Locate the cell with the specified text and output its [X, Y] center coordinate. 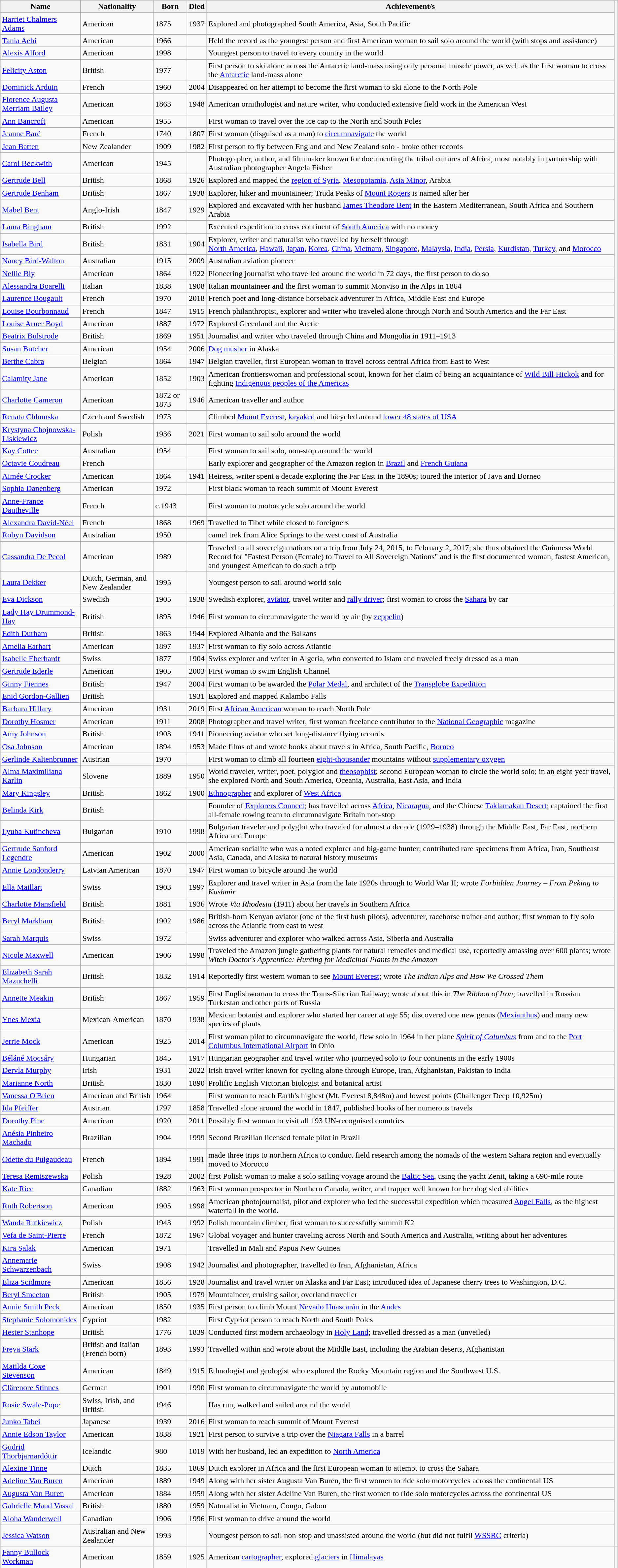
1942 [197, 1265]
First woman to sail solo around the world [410, 433]
Nicole Maxwell [40, 955]
Alessandra Boarelli [40, 286]
Laura Bingham [40, 227]
2002 [197, 1176]
Italian mountaineer and the first woman to summit Monviso in the Alps in 1864 [410, 286]
1850 [170, 1307]
1830 [170, 1083]
Slovene [117, 776]
first Polish woman to make a solo sailing voyage around the Baltic Sea, using the yacht Zenit, taking a 690-mile route [410, 1176]
Charlotte Mansfield [40, 904]
camel trek from Alice Springs to the west coast of Australia [410, 535]
1807 [197, 134]
1955 [170, 121]
Youngest person to sail non-stop and unassisted around the world (but did not fulfil WSSRC criteria) [410, 1535]
Eliza Scidmore [40, 1282]
Gertrude Sanford Legendre [40, 853]
Ynes Mexia [40, 1019]
1862 [170, 793]
1999 [197, 1137]
Laurence Bougault [40, 299]
Swiss, Irish, and British [117, 1405]
Dervla Murphy [40, 1071]
Odette du Puigaudeau [40, 1159]
1019 [197, 1451]
Eva Dickson [40, 599]
1797 [170, 1108]
1986 [197, 921]
Susan Butcher [40, 349]
Sarah Marquis [40, 938]
1740 [170, 134]
Second Brazilian licensed female pilot in Brazil [410, 1137]
Jessica Watson [40, 1535]
Global voyager and hunter traveling across North and South America and Australia, writing about her adventures [410, 1235]
First woman to reach Earth's highest (Mt. Everest 8,848m) and lowest points (Challenger Deep 10,925m) [410, 1096]
Australian and New Zealander [117, 1535]
Japanese [117, 1422]
Annie Smith Peck [40, 1307]
1963 [197, 1189]
1948 [197, 104]
Jerrie Mock [40, 1041]
Explored and mapped the region of Syria, Mesopotamia, Asia Minor, Arabia [410, 180]
Ella Maillart [40, 887]
1951 [197, 336]
1996 [197, 1519]
Vefa de Saint-Pierre [40, 1235]
1776 [170, 1332]
Irish [117, 1071]
1953 [197, 747]
First woman to drive around the world [410, 1519]
Junko Tabei [40, 1422]
Anne-France Dautheville [40, 505]
Held the record as the youngest person and first American woman to sail solo around the world (with stops and assistance) [410, 41]
Nancy Bird-Walton [40, 261]
Lady Hay Drummond-Hay [40, 616]
1911 [170, 721]
1909 [170, 146]
2003 [197, 671]
1882 [170, 1189]
Has run, walked and sailed around the world [410, 1405]
1920 [170, 1121]
1973 [170, 417]
Kay Cottee [40, 451]
Made films of and wrote books about travels in Africa, South Pacific, Borneo [410, 747]
Travelled within and wrote about the Middle East, including the Arabian deserts, Afghanistan [410, 1349]
Stephanie Solomonides [40, 1320]
Achievement/s [410, 7]
Mexican botanist and explorer who started her career at age 55; discovered one new genus (Mexianthus) and many new species of plants [410, 1019]
Wanda Rutkiewicz [40, 1223]
2008 [197, 721]
Irish travel writer known for cycling alone through Europe, Iran, Afghanistan, Pakistan to India [410, 1071]
Annemarie Schwarzenbach [40, 1265]
Swiss adventurer and explorer who walked across Asia, Siberia and Australia [410, 938]
Teresa Remiszewska [40, 1176]
Amy Johnson [40, 734]
French philanthropist, explorer and writer who traveled alone through North and South America and the Far East [410, 311]
Annie Edson Taylor [40, 1434]
Robyn Davidson [40, 535]
Early explorer and geographer of the Amazon region in Brazil and French Guiana [410, 464]
Beatrix Bulstrode [40, 336]
Along with her sister Augusta Van Buren, the first women to ride solo motorcycles across the continental US [410, 1481]
Carol Beckwith [40, 163]
Ginny Fiennes [40, 684]
Conducted first modern archaeology in Holy Land; travelled dressed as a man (unveiled) [410, 1332]
Dorothy Hosmer [40, 721]
1989 [170, 557]
Charlotte Cameron [40, 400]
1997 [197, 887]
First woman to reach summit of Mount Everest [410, 1422]
French poet and long-distance horseback adventurer in Africa, Middle East and Europe [410, 299]
2011 [197, 1121]
Gabrielle Maud Vassal [40, 1506]
Explorer and travel writer in Asia from the late 1920s through to World War II; wrote Forbidden Journey – From Peking to Kashmir [410, 887]
Enid Gordon-Gallien [40, 696]
Laura Dekker [40, 583]
1966 [170, 41]
Octavie Coudreau [40, 464]
First woman to sail solo, non-stop around the world [410, 451]
Executed expedition to cross continent of South America with no money [410, 227]
Krystyna Chojnowska-Liskiewicz [40, 433]
1967 [197, 1235]
Wrote Via Rhodesia (1911) about her travels in Southern Africa [410, 904]
1979 [197, 1295]
1856 [170, 1282]
Photographer and travel writer, first woman freelance contributor to the National Geographic magazine [410, 721]
Dominick Arduin [40, 87]
Journalist and photographer, travelled to Iran, Afghanistan, Africa [410, 1265]
1991 [197, 1159]
1839 [197, 1332]
American cartographer, explored glaciers in Himalayas [410, 1557]
Prolific English Victorian biologist and botanical artist [410, 1083]
Belgian [117, 361]
1897 [170, 646]
1969 [197, 523]
First woman to motorcycle solo around the world [410, 505]
Jean Batten [40, 146]
Brazilian [117, 1137]
1872 or 1873 [170, 400]
Disappeared on her attempt to become the first woman to ski alone to the North Pole [410, 87]
First person to fly between England and New Zealand solo - broke other records [410, 146]
1893 [170, 1349]
2022 [197, 1071]
Béláné Mocsáry [40, 1058]
Rosie Swale-Pope [40, 1405]
First African American woman to reach North Pole [410, 709]
Explored Albania and the Balkans [410, 633]
Anglo-Irish [117, 210]
1929 [197, 210]
First woman (disguised as a man) to circumnavigate the world [410, 134]
1922 [197, 273]
Mountaineer, cruising sailor, overland traveller [410, 1295]
1977 [170, 70]
Barbara Hillary [40, 709]
Explored and mapped Kalambo Falls [410, 696]
Ann Bancroft [40, 121]
Alexine Tinne [40, 1468]
1832 [170, 976]
Gerlinde Kaltenbrunner [40, 759]
Felicity Aston [40, 70]
1935 [197, 1307]
First Cypriot person to reach North and South Poles [410, 1320]
Matilda Coxe Stevenson [40, 1370]
Mary Kingsley [40, 793]
Cypriot [117, 1320]
First woman to climb all fourteen eight-thousander mountains without supplementary oxygen [410, 759]
First person to survive a trip over the Niagara Falls in a barrel [410, 1434]
New Zealander [117, 146]
American traveller and author [410, 400]
Swedish [117, 599]
Renata Chlumska [40, 417]
Journalist and writer who traveled through China and Mongolia in 1911–1913 [410, 336]
2014 [197, 1041]
1960 [170, 87]
1875 [170, 24]
Mabel Bent [40, 210]
First woman to be awarded the Polar Medal, and architect of the Transglobe Expedition [410, 684]
1949 [197, 1481]
Dutch [117, 1468]
Isabelle Eberhardt [40, 658]
Travelled in Mali and Papua New Guinea [410, 1248]
Czech and Swedish [117, 417]
Bulgarian traveler and polyglot who traveled for almost a decade (1929–1938) through the Middle East, Far East, northern Africa and Europe [410, 831]
Belgian traveller, first European woman to travel across central Africa from East to West [410, 361]
Reportedly first western woman to see Mount Everest; wrote The Indian Alps and How We Crossed Them [410, 976]
Anésia Pinheiro Machado [40, 1137]
Ida Pfeiffer [40, 1108]
Along with her sister Adeline Van Buren, the first women to ride solo motorcycles across the continental US [410, 1493]
American photojournalist, pilot and explorer who led the successful expedition which measured Angel Falls, as the highest waterfall in the world. [410, 1205]
Dog musher in Alaska [410, 349]
Belinda Kirk [40, 810]
Born [170, 7]
2006 [197, 349]
Aloha Wanderwell [40, 1519]
Alexandra David-Néel [40, 523]
made three trips to northern Africa to conduct field research among the nomads of the western Sahara region and eventually moved to Morocco [410, 1159]
1852 [170, 378]
c.1943 [170, 505]
Freya Stark [40, 1349]
1990 [197, 1388]
Gertrude Ederle [40, 671]
Annette Meakin [40, 998]
1964 [170, 1096]
Naturalist in Vietnam, Congo, Gabon [410, 1506]
2009 [197, 261]
Louise Arner Boyd [40, 324]
Youngest person to travel to every country in the world [410, 53]
First person to climb Mount Nevado Huascarán in the Andes [410, 1307]
Cassandra De Pecol [40, 557]
1944 [197, 633]
Calamity Jane [40, 378]
2000 [197, 853]
First woman to circumnavigate the world by air (by zeppelin) [410, 616]
Gertrude Benham [40, 193]
1939 [170, 1422]
2016 [197, 1422]
Dutch explorer in Africa and the first European woman to attempt to cross the Sahara [410, 1468]
1971 [170, 1248]
1831 [170, 244]
Nationality [117, 7]
Youngest person to sail around world solo [410, 583]
Latvian American [117, 870]
1835 [170, 1468]
1872 [170, 1235]
Name [40, 7]
Bulgarian [117, 831]
Mexican-American [117, 1019]
Hester Stanhope [40, 1332]
German [117, 1388]
1917 [197, 1058]
Edith Durham [40, 633]
Lyuba Kutincheva [40, 831]
Explored and excavated with her husband James Theodore Bent in the Eastern Mediterranean, South Africa and Southern Arabia [410, 210]
Isabella Bird [40, 244]
Australian aviation pioneer [410, 261]
1845 [170, 1058]
American and British [117, 1096]
First woman to fly solo across Atlantic [410, 646]
Ethnographer and explorer of West Africa [410, 793]
Louise Bourbonnaud [40, 311]
Clärenore Stinnes [40, 1388]
Annie Londonderry [40, 870]
1880 [170, 1506]
Beryl Smeeton [40, 1295]
Heiress, writer spent a decade exploring the Far East in the 1890s; toured the interior of Java and Borneo [410, 476]
Aimée Crocker [40, 476]
Swedish explorer, aviator, travel writer and rally driver; first woman to cross the Sahara by car [410, 599]
First woman to bicycle around the world [410, 870]
1859 [170, 1557]
American ornithologist and nature writer, who conducted extensive field work in the American West [410, 104]
Tania Aebi [40, 41]
Travelled alone around the world in 1847, published books of her numerous travels [410, 1108]
Amelia Earhart [40, 646]
Alexis Alford [40, 53]
2021 [197, 433]
Osa Johnson [40, 747]
Adeline Van Buren [40, 1481]
1914 [197, 976]
Kate Rice [40, 1189]
Berthe Cabra [40, 361]
With her husband, led an expedition to North America [410, 1451]
Harriet Chalmers Adams [40, 24]
1890 [197, 1083]
Travelled to Tibet while closed to foreigners [410, 523]
Florence Augusta Merriam Bailey [40, 104]
1887 [170, 324]
Swiss explorer and writer in Algeria, who converted to Islam and traveled freely dressed as a man [410, 658]
1901 [170, 1388]
Polish mountain climber, first woman to successfully summit K2 [410, 1223]
1881 [170, 904]
1900 [197, 793]
Explored and photographed South America, Asia, South Pacific [410, 24]
Beryl Markham [40, 921]
Explored Greenland and the Arctic [410, 324]
First woman to travel over the ice cap to the North and South Poles [410, 121]
1943 [170, 1223]
Gertrude Bell [40, 180]
Marianne North [40, 1083]
1895 [170, 616]
Journalist and travel writer on Alaska and Far East; introduced idea of Japanese cherry trees to Washington, D.C. [410, 1282]
Hungarian [117, 1058]
Kira Salak [40, 1248]
British and Italian (French born) [117, 1349]
Jeanne Baré [40, 134]
Vanessa O'Brien [40, 1096]
Dorothy Pine [40, 1121]
1877 [170, 658]
Fanny Bullock Workman [40, 1557]
1858 [197, 1108]
Died [197, 7]
Gudrid Thorbjarnardóttir [40, 1451]
Dutch, German, and New Zealander [117, 583]
Ruth Robertson [40, 1205]
1995 [170, 583]
Pioneering journalist who travelled around the world in 72 days, the first person to do so [410, 273]
Alma Maximiliana Karlin [40, 776]
Climbed Mount Everest, kayaked and bicycled around lower 48 states of USA [410, 417]
First woman to circumnavigate the world by automobile [410, 1388]
980 [170, 1451]
First woman to swim English Channel [410, 671]
Ethnologist and geologist who explored the Rocky Mountain region and the Southwest U.S. [410, 1370]
First black woman to reach summit of Mount Everest [410, 489]
Pioneering aviator who set long-distance flying records [410, 734]
1884 [170, 1493]
Explorer, hiker and mountaineer; Truda Peaks of Mount Rogers is named after her [410, 193]
Elizabeth Sarah Mazuchelli [40, 976]
Icelandic [117, 1451]
Nellie Bly [40, 273]
Hungarian geographer and travel writer who journeyed solo to four continents in the early 1900s [410, 1058]
1910 [170, 831]
1926 [197, 180]
2018 [197, 299]
Possibly first woman to visit all 193 UN-recognised countries [410, 1121]
1849 [170, 1370]
First woman prospector in Northern Canada, writer, and trapper well known for her dog sled abilities [410, 1189]
1921 [197, 1434]
Italian [117, 286]
Augusta Van Buren [40, 1493]
Sophia Danenberg [40, 489]
1945 [170, 163]
2019 [197, 709]
